Provide the (x, y) coordinate of the cell's center where the given text is located.  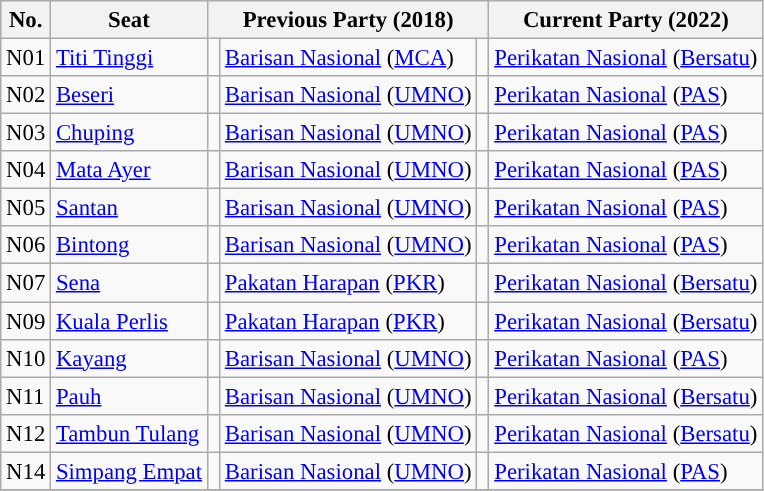
N09 (26, 321)
N01 (26, 58)
N10 (26, 358)
Simpang Empat (130, 471)
Current Party (2022) (626, 20)
Tambun Tulang (130, 433)
Titi Tinggi (130, 58)
Mata Ayer (130, 170)
Beseri (130, 95)
N11 (26, 396)
Santan (130, 208)
Bintong (130, 245)
N04 (26, 170)
Pauh (130, 396)
Sena (130, 283)
N05 (26, 208)
No. (26, 20)
N14 (26, 471)
N12 (26, 433)
Seat (130, 20)
Previous Party (2018) (348, 20)
N03 (26, 133)
Barisan Nasional (MCA) (348, 58)
N06 (26, 245)
Kayang (130, 358)
N02 (26, 95)
Chuping (130, 133)
N07 (26, 283)
Kuala Perlis (130, 321)
